For the text-containing cell, return its midpoint in [x, y] coordinate format. 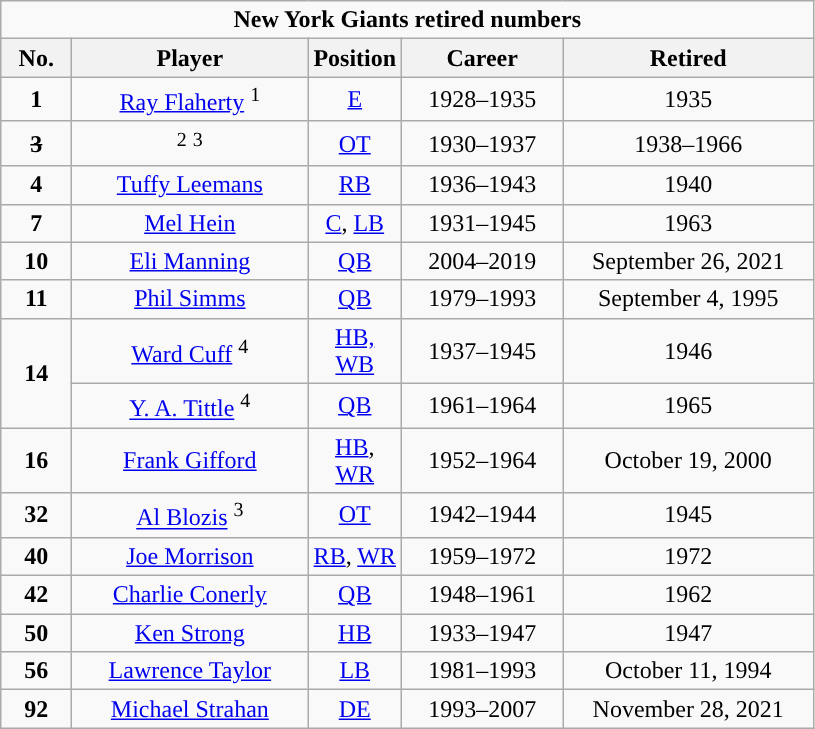
42 [36, 595]
September 26, 2021 [688, 261]
1928–1935 [482, 100]
September 4, 1995 [688, 299]
Lawrence Taylor [190, 671]
1935 [688, 100]
HB, WB [355, 350]
3 [36, 144]
Ken Strong [190, 633]
1 [36, 100]
1931–1945 [482, 223]
10 [36, 261]
1961–1964 [482, 406]
4 [36, 185]
DE [355, 709]
92 [36, 709]
Charlie Conerly [190, 595]
1945 [688, 516]
40 [36, 556]
1942–1944 [482, 516]
Retired [688, 58]
C, LB [355, 223]
1963 [688, 223]
2004–2019 [482, 261]
Position [355, 58]
Phil Simms [190, 299]
1952–1964 [482, 460]
October 11, 1994 [688, 671]
11 [36, 299]
1938–1966 [688, 144]
E [355, 100]
1962 [688, 595]
Frank Gifford [190, 460]
1936–1943 [482, 185]
1979–1993 [482, 299]
Y. A. Tittle 4 [190, 406]
1948–1961 [482, 595]
1993–2007 [482, 709]
Tuffy Leemans [190, 185]
56 [36, 671]
Eli Manning [190, 261]
Mel Hein [190, 223]
Career [482, 58]
1972 [688, 556]
November 28, 2021 [688, 709]
1959–1972 [482, 556]
Al Blozis 3 [190, 516]
LB [355, 671]
Ray Flaherty 1 [190, 100]
1933–1947 [482, 633]
1940 [688, 185]
RB [355, 185]
1981–1993 [482, 671]
Michael Strahan [190, 709]
1937–1945 [482, 350]
1965 [688, 406]
7 [36, 223]
1946 [688, 350]
16 [36, 460]
50 [36, 633]
Ward Cuff 4 [190, 350]
32 [36, 516]
Joe Morrison [190, 556]
RB, WR [355, 556]
HB, WR [355, 460]
14 [36, 373]
HB [355, 633]
1930–1937 [482, 144]
October 19, 2000 [688, 460]
2 3 [190, 144]
New York Giants retired numbers [408, 20]
1947 [688, 633]
No. [36, 58]
Player [190, 58]
